Scan for the cell matching the given text and deliver its [X, Y] coordinate at center. 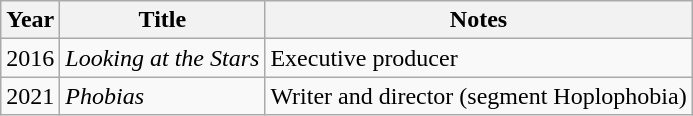
Notes [478, 20]
2021 [30, 96]
Looking at the Stars [162, 58]
Executive producer [478, 58]
Writer and director (segment Hoplophobia) [478, 96]
Phobias [162, 96]
Title [162, 20]
Year [30, 20]
2016 [30, 58]
